From the cell containing the given text, extract its center point as (X, Y) coordinate. 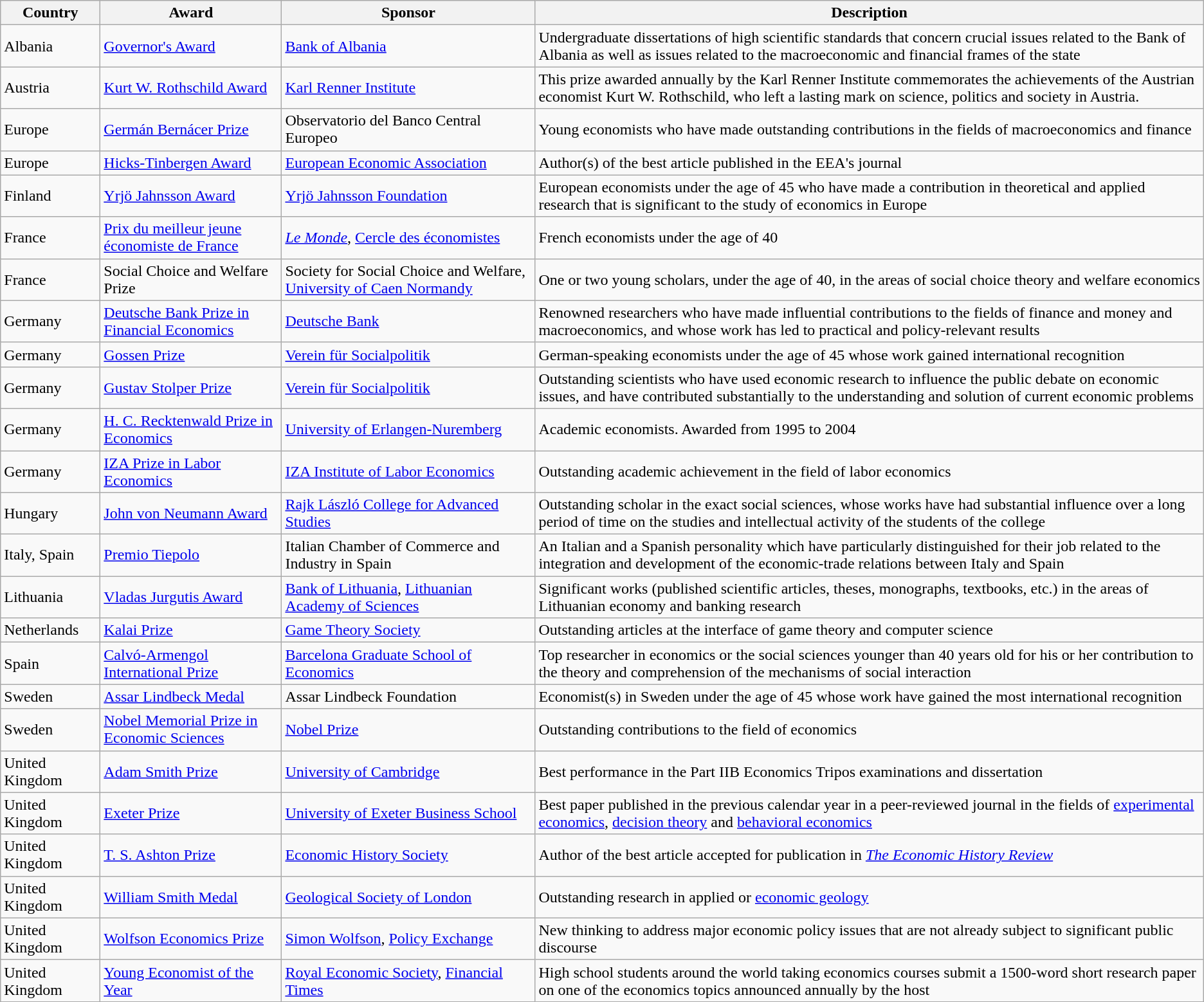
Deutsche Bank (408, 322)
Sponsor (408, 13)
Award (191, 13)
Bank of Lithuania, Lithuanian Academy of Sciences (408, 597)
New thinking to address major economic policy issues that are not already subject to significant public discourse (870, 939)
Assar Lindbeck Foundation (408, 697)
Kurt W. Rothschild Award (191, 87)
T. S. Ashton Prize (191, 855)
Adam Smith Prize (191, 772)
Italy, Spain (50, 556)
Netherlands (50, 630)
Nobel Prize (408, 729)
Author of the best article accepted for publication in The Economic History Review (870, 855)
Outstanding articles at the interface of game theory and computer science (870, 630)
University of Exeter Business School (408, 813)
Economic History Society (408, 855)
German-speaking economists under the age of 45 whose work gained international recognition (870, 354)
Royal Economic Society, Financial Times (408, 980)
Barcelona Graduate School of Economics (408, 664)
Country (50, 13)
H. C. Recktenwald Prize in Economics (191, 430)
Albania (50, 46)
Gossen Prize (191, 354)
Young economists who have made outstanding contributions in the fields of macroeconomics and finance (870, 130)
University of Cambridge (408, 772)
Best performance in the Part IIB Economics Tripos examinations and dissertation (870, 772)
Author(s) of the best article published in the EEA's journal (870, 163)
Geological Society of London (408, 897)
Outstanding academic achievement in the field of labor economics (870, 471)
Economist(s) in Sweden under the age of 45 whose work have gained the most international recognition (870, 697)
IZA Prize in Labor Economics (191, 471)
European Economic Association (408, 163)
University of Erlangen-Nuremberg (408, 430)
Karl Renner Institute (408, 87)
Prix du meilleur jeune économiste de France (191, 238)
Game Theory Society (408, 630)
Gustav Stolper Prize (191, 387)
Premio Tiepolo (191, 556)
Academic economists. Awarded from 1995 to 2004 (870, 430)
Austria (50, 87)
William Smith Medal (191, 897)
Nobel Memorial Prize in Economic Sciences (191, 729)
Observatorio del Banco Central Europeo (408, 130)
Wolfson Economics Prize (191, 939)
Germán Bernácer Prize (191, 130)
Italian Chamber of Commerce and Industry in Spain (408, 556)
John von Neumann Award (191, 513)
Simon Wolfson, Policy Exchange (408, 939)
Assar Lindbeck Medal (191, 697)
French economists under the age of 40 (870, 238)
Deutsche Bank Prize in Financial Economics (191, 322)
Significant works (published scientific articles, theses, monographs, textbooks, etc.) in the areas of Lithuanian economy and banking research (870, 597)
Social Choice and Welfare Prize (191, 279)
Kalai Prize (191, 630)
Vladas Jurgutis Award (191, 597)
Bank of Albania (408, 46)
Exeter Prize (191, 813)
Calvó-Armengol International Prize (191, 664)
One or two young scholars, under the age of 40, in the areas of social choice theory and welfare economics (870, 279)
Hungary (50, 513)
Yrjö Jahnsson Foundation (408, 196)
Spain (50, 664)
Hicks-Tinbergen Award (191, 163)
Outstanding contributions to the field of economics (870, 729)
Le Monde, Cercle des économistes (408, 238)
Finland (50, 196)
Young Economist of the Year (191, 980)
Outstanding research in applied or economic geology (870, 897)
Rajk László College for Advanced Studies (408, 513)
Governor's Award (191, 46)
IZA Institute of Labor Economics (408, 471)
Society for Social Choice and Welfare, University of Caen Normandy (408, 279)
Yrjö Jahnsson Award (191, 196)
Description (870, 13)
Lithuania (50, 597)
